From the cell containing the given text, extract its center point as [x, y] coordinate. 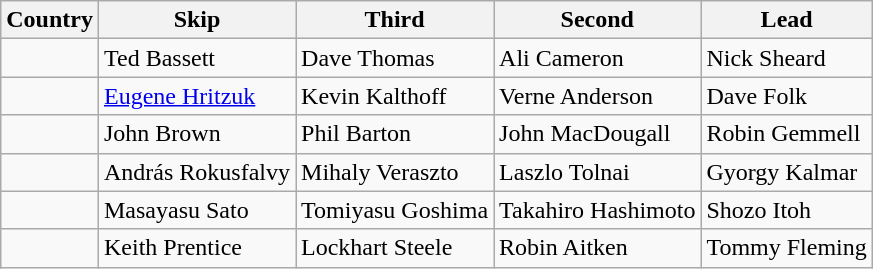
Dave Thomas [395, 58]
Mihaly Veraszto [395, 172]
Phil Barton [395, 134]
Robin Aitken [598, 248]
Lead [786, 20]
Eugene Hritzuk [196, 96]
Verne Anderson [598, 96]
Ali Cameron [598, 58]
Third [395, 20]
Ted Bassett [196, 58]
Gyorgy Kalmar [786, 172]
Masayasu Sato [196, 210]
John MacDougall [598, 134]
Robin Gemmell [786, 134]
Lockhart Steele [395, 248]
Kevin Kalthoff [395, 96]
Takahiro Hashimoto [598, 210]
Laszlo Tolnai [598, 172]
András Rokusfalvy [196, 172]
Tommy Fleming [786, 248]
John Brown [196, 134]
Dave Folk [786, 96]
Second [598, 20]
Skip [196, 20]
Nick Sheard [786, 58]
Tomiyasu Goshima [395, 210]
Country [50, 20]
Keith Prentice [196, 248]
Shozo Itoh [786, 210]
